Capture the cell that displays the provided text and extract its (x, y) central coordinate. 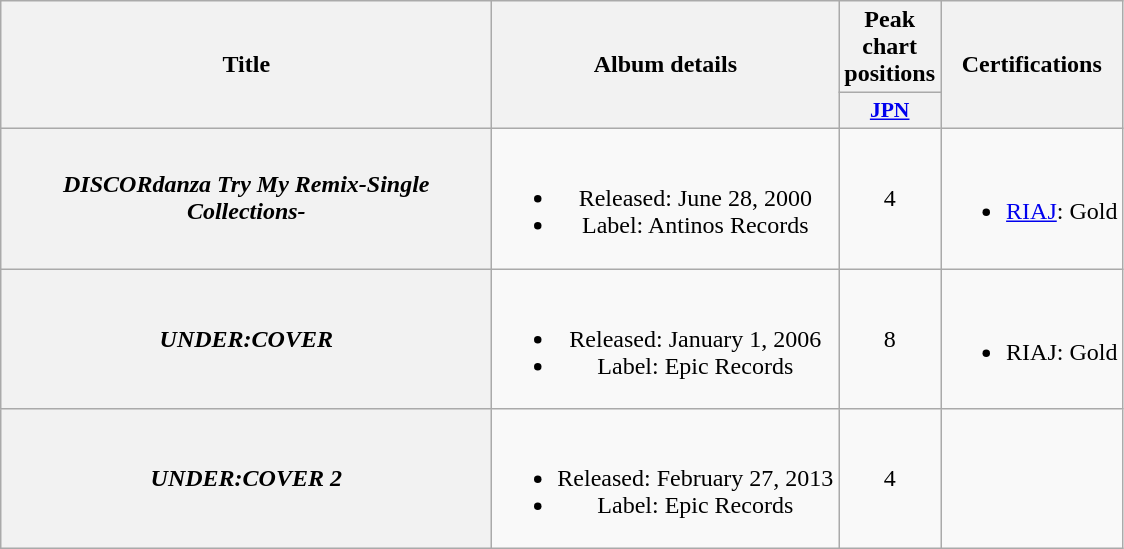
Released: February 27, 2013Label: Epic Records (666, 479)
Released: June 28, 2000Label: Antinos Records (666, 198)
UNDER:COVER 2 (246, 479)
DISCORdanza Try My Remix-Single Collections- (246, 198)
8 (890, 338)
Peak chart positions (890, 47)
Released: January 1, 2006Label: Epic Records (666, 338)
Album details (666, 65)
Certifications (1032, 65)
JPN (890, 111)
Title (246, 65)
UNDER:COVER (246, 338)
